Return the (x, y) coordinate for the center point of the cell that contains the specified text.  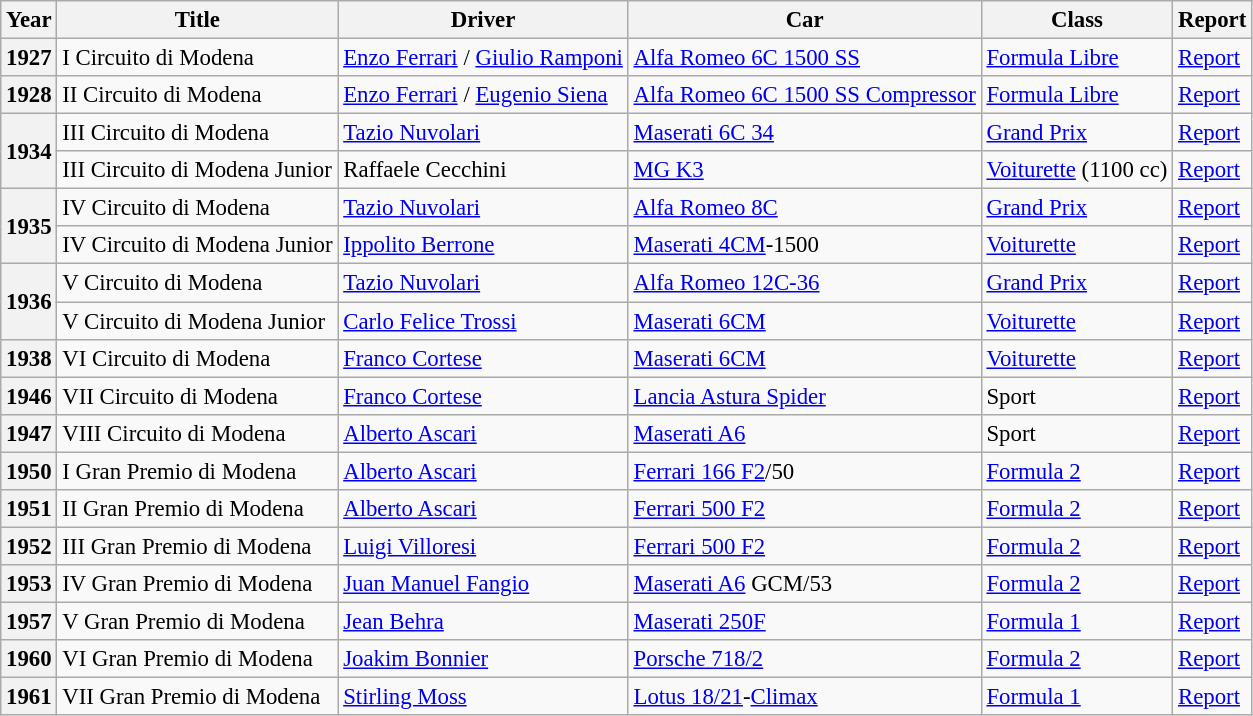
Maserati A6 GCM/53 (804, 584)
1960 (29, 659)
Maserati 4CM-1500 (804, 245)
I Gran Premio di Modena (198, 471)
II Circuito di Modena (198, 95)
Year (29, 20)
Joakim Bonnier (483, 659)
1938 (29, 358)
II Gran Premio di Modena (198, 509)
IV Gran Premio di Modena (198, 584)
Carlo Felice Trossi (483, 321)
Car (804, 20)
Maserati A6 (804, 433)
V Circuito di Modena Junior (198, 321)
Maserati 250F (804, 621)
1928 (29, 95)
1951 (29, 509)
1927 (29, 58)
1961 (29, 697)
VI Gran Premio di Modena (198, 659)
V Gran Premio di Modena (198, 621)
Maserati 6C 34 (804, 133)
MG K3 (804, 170)
Lotus 18/21-Climax (804, 697)
1950 (29, 471)
VII Circuito di Modena (198, 396)
V Circuito di Modena (198, 283)
I Circuito di Modena (198, 58)
Alfa Romeo 6C 1500 SS (804, 58)
1953 (29, 584)
Juan Manuel Fangio (483, 584)
III Gran Premio di Modena (198, 546)
Enzo Ferrari / Giulio Ramponi (483, 58)
Title (198, 20)
VII Gran Premio di Modena (198, 697)
1934 (29, 152)
Enzo Ferrari / Eugenio Siena (483, 95)
Alfa Romeo 6C 1500 SS Compressor (804, 95)
1952 (29, 546)
III Circuito di Modena (198, 133)
1935 (29, 226)
Luigi Villoresi (483, 546)
Ferrari 166 F2/50 (804, 471)
1946 (29, 396)
III Circuito di Modena Junior (198, 170)
Alfa Romeo 8C (804, 208)
Class (1077, 20)
VIII Circuito di Modena (198, 433)
Voiturette (1100 cc) (1077, 170)
Jean Behra (483, 621)
Raffaele Cecchini (483, 170)
1957 (29, 621)
1947 (29, 433)
1936 (29, 302)
Stirling Moss (483, 697)
IV Circuito di Modena (198, 208)
IV Circuito di Modena Junior (198, 245)
Ippolito Berrone (483, 245)
Driver (483, 20)
Alfa Romeo 12C-36 (804, 283)
VI Circuito di Modena (198, 358)
Lancia Astura Spider (804, 396)
Porsche 718/2 (804, 659)
